Output the [X, Y] coordinate of the center of the cell containing the given text.  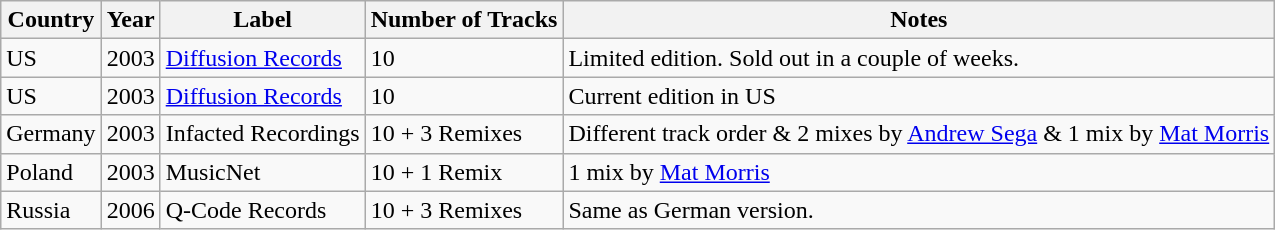
Year [130, 20]
Country [51, 20]
Same as German version. [919, 210]
Poland [51, 172]
Notes [919, 20]
Label [262, 20]
Q-Code Records [262, 210]
Russia [51, 210]
Limited edition. Sold out in a couple of weeks. [919, 58]
MusicNet [262, 172]
Germany [51, 134]
Different track order & 2 mixes by Andrew Sega & 1 mix by Mat Morris [919, 134]
2006 [130, 210]
Current edition in US [919, 96]
1 mix by Mat Morris [919, 172]
Number of Tracks [464, 20]
Infacted Recordings [262, 134]
10 + 1 Remix [464, 172]
